From the cell containing the given text, extract its center point as (x, y) coordinate. 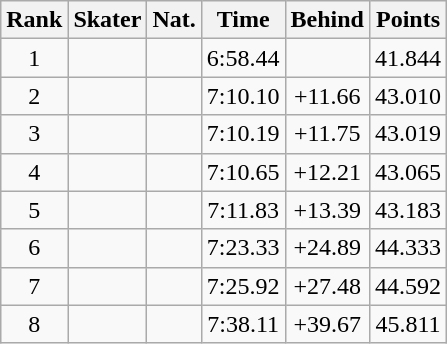
7 (34, 286)
8 (34, 324)
44.592 (408, 286)
7:23.33 (243, 248)
7:10.19 (243, 134)
7:38.11 (243, 324)
7:10.10 (243, 96)
4 (34, 172)
+24.89 (327, 248)
+13.39 (327, 210)
5 (34, 210)
45.811 (408, 324)
43.010 (408, 96)
Rank (34, 20)
Behind (327, 20)
41.844 (408, 58)
43.019 (408, 134)
6:58.44 (243, 58)
43.183 (408, 210)
7:10.65 (243, 172)
1 (34, 58)
Skater (108, 20)
43.065 (408, 172)
6 (34, 248)
7:11.83 (243, 210)
Time (243, 20)
+11.75 (327, 134)
44.333 (408, 248)
7:25.92 (243, 286)
+39.67 (327, 324)
2 (34, 96)
+27.48 (327, 286)
Points (408, 20)
Nat. (174, 20)
+12.21 (327, 172)
+11.66 (327, 96)
3 (34, 134)
